From the cell containing the given text, extract its center point as (x, y) coordinate. 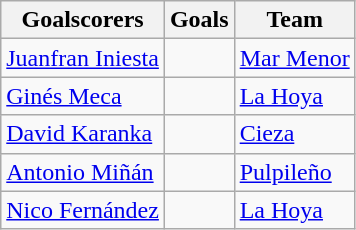
Goals (199, 20)
Goalscorers (83, 20)
Team (294, 20)
Cieza (294, 134)
Antonio Miñán (83, 172)
Nico Fernández (83, 210)
Mar Menor (294, 58)
Pulpileño (294, 172)
Juanfran Iniesta (83, 58)
Ginés Meca (83, 96)
David Karanka (83, 134)
